Scan for the cell matching the given text and deliver its [x, y] coordinate at center. 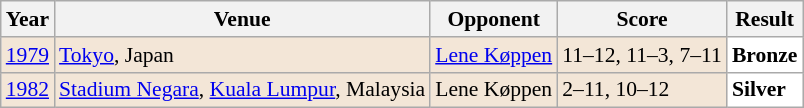
Venue [242, 19]
Result [765, 19]
1979 [28, 55]
Year [28, 19]
2–11, 10–12 [642, 90]
11–12, 11–3, 7–11 [642, 55]
Silver [765, 90]
Bronze [765, 55]
Stadium Negara, Kuala Lumpur, Malaysia [242, 90]
Tokyo, Japan [242, 55]
Opponent [494, 19]
Score [642, 19]
1982 [28, 90]
